Provide the [X, Y] coordinate of the cell's center where the given text is located.  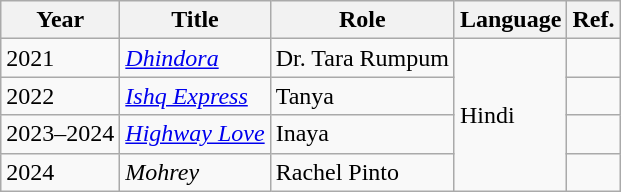
Inaya [362, 134]
Highway Love [195, 134]
Hindi [510, 115]
2022 [60, 96]
2021 [60, 58]
Tanya [362, 96]
Ref. [594, 20]
Year [60, 20]
Title [195, 20]
Dr. Tara Rumpum [362, 58]
2023–2024 [60, 134]
2024 [60, 172]
Rachel Pinto [362, 172]
Language [510, 20]
Ishq Express [195, 96]
Role [362, 20]
Mohrey [195, 172]
Dhindora [195, 58]
